Scan for the cell matching the given text and deliver its (x, y) coordinate at center. 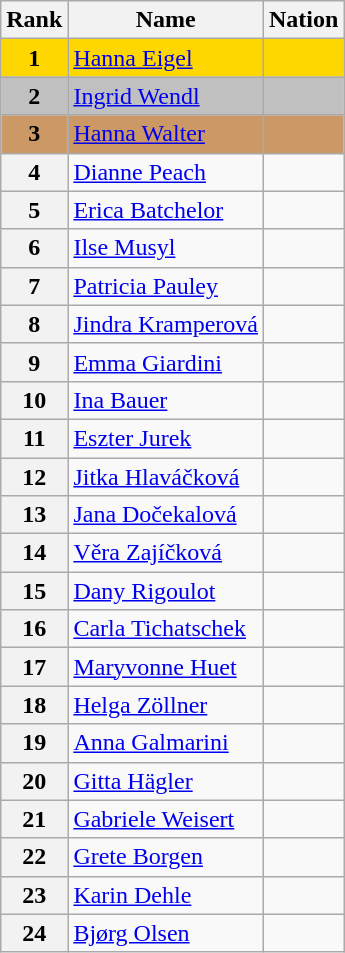
8 (34, 324)
1 (34, 58)
22 (34, 857)
Jindra Kramperová (166, 324)
Věra Zajíčková (166, 553)
Jana Dočekalová (166, 515)
Anna Galmarini (166, 743)
13 (34, 515)
3 (34, 134)
15 (34, 591)
Ilse Musyl (166, 248)
Helga Zöllner (166, 705)
11 (34, 438)
Erica Batchelor (166, 210)
Dany Rigoulot (166, 591)
20 (34, 781)
9 (34, 362)
Rank (34, 20)
5 (34, 210)
7 (34, 286)
16 (34, 629)
18 (34, 705)
2 (34, 96)
24 (34, 933)
Ina Bauer (166, 400)
Gitta Hägler (166, 781)
Grete Borgen (166, 857)
4 (34, 172)
Ingrid Wendl (166, 96)
Emma Giardini (166, 362)
Gabriele Weisert (166, 819)
Patricia Pauley (166, 286)
17 (34, 667)
19 (34, 743)
Carla Tichatschek (166, 629)
14 (34, 553)
23 (34, 895)
Name (166, 20)
Maryvonne Huet (166, 667)
Hanna Eigel (166, 58)
Bjørg Olsen (166, 933)
12 (34, 477)
Dianne Peach (166, 172)
Hanna Walter (166, 134)
Eszter Jurek (166, 438)
6 (34, 248)
21 (34, 819)
Karin Dehle (166, 895)
10 (34, 400)
Jitka Hlaváčková (166, 477)
Nation (304, 20)
